Output the (X, Y) coordinate of the center of the cell containing the given text.  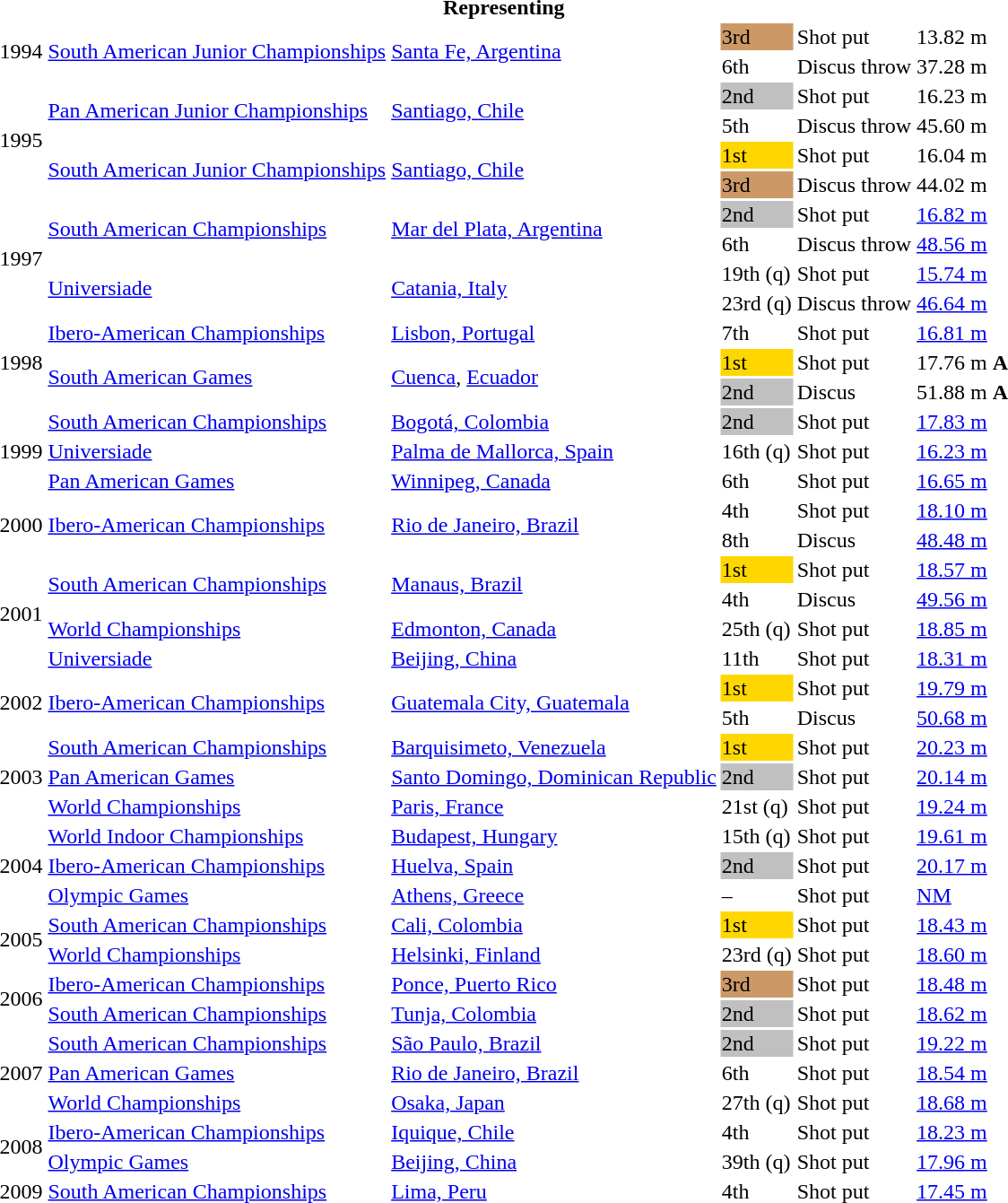
Huelva, Spain (554, 866)
World Indoor Championships (217, 836)
Pan American Junior Championships (217, 111)
Osaka, Japan (554, 1103)
Barquisimeto, Venezuela (554, 747)
Mar del Plata, Argentina (554, 230)
21st (q) (757, 806)
Athens, Greece (554, 895)
Catania, Italy (554, 289)
19th (q) (757, 274)
27th (q) (757, 1103)
25th (q) (757, 629)
Edmonton, Canada (554, 629)
Tunja, Colombia (554, 1014)
15th (q) (757, 836)
Palma de Mallorca, Spain (554, 451)
16th (q) (757, 451)
Budapest, Hungary (554, 836)
Santo Domingo, Dominican Republic (554, 777)
39th (q) (757, 1162)
11th (757, 658)
Manaus, Brazil (554, 585)
Santa Fe, Argentina (554, 52)
Lisbon, Portugal (554, 333)
– (757, 895)
7th (757, 333)
8th (757, 540)
São Paulo, Brazil (554, 1043)
Cuenca, Ecuador (554, 377)
Bogotá, Colombia (554, 422)
South American Games (217, 377)
Guatemala City, Guatemala (554, 703)
Cali, Colombia (554, 925)
Helsinki, Finland (554, 955)
Ponce, Puerto Rico (554, 984)
Winnipeg, Canada (554, 481)
Paris, France (554, 806)
Iquique, Chile (554, 1132)
